Identify which cell holds the provided text, then report its (x, y) central coordinate. 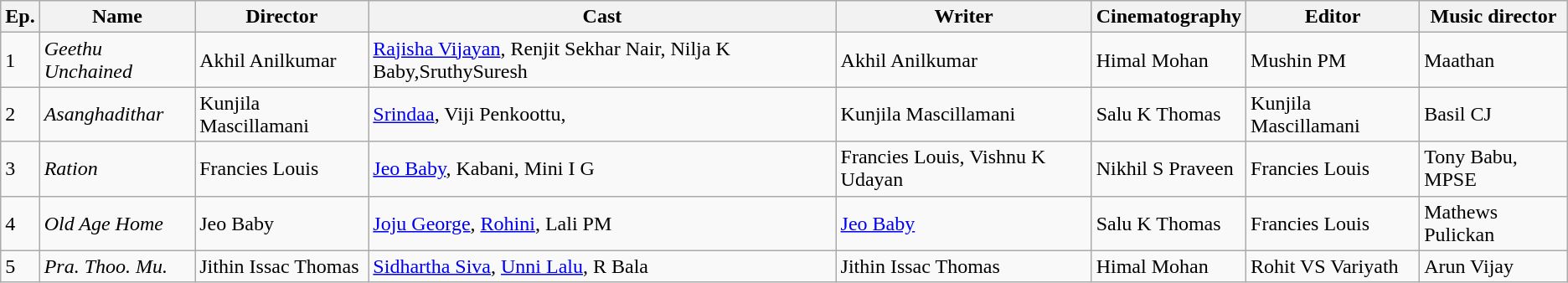
Maathan (1494, 60)
Rohit VS Variyath (1333, 266)
Arun Vijay (1494, 266)
Mushin PM (1333, 60)
5 (20, 266)
Basil CJ (1494, 114)
Director (281, 17)
Name (117, 17)
Cast (602, 17)
4 (20, 223)
Music director (1494, 17)
Cinematography (1168, 17)
Editor (1333, 17)
Srindaa, Viji Penkoottu, (602, 114)
Sidhartha Siva, Unni Lalu, R Bala (602, 266)
Jeo Baby, Kabani, Mini I G (602, 169)
Old Age Home (117, 223)
Nikhil S Praveen (1168, 169)
2 (20, 114)
Mathews Pulickan (1494, 223)
Joju George, Rohini, Lali PM (602, 223)
Francies Louis, Vishnu K Udayan (963, 169)
Tony Babu, MPSE (1494, 169)
Geethu Unchained (117, 60)
Asanghadithar (117, 114)
Pra. Thoo. Mu. (117, 266)
1 (20, 60)
Ration (117, 169)
Rajisha Vijayan, Renjit Sekhar Nair, Nilja K Baby,SruthySuresh (602, 60)
Writer (963, 17)
Ep. (20, 17)
3 (20, 169)
